Pinpoint the cell where the given text exists, returning its (x, y) midpoint coordinate. 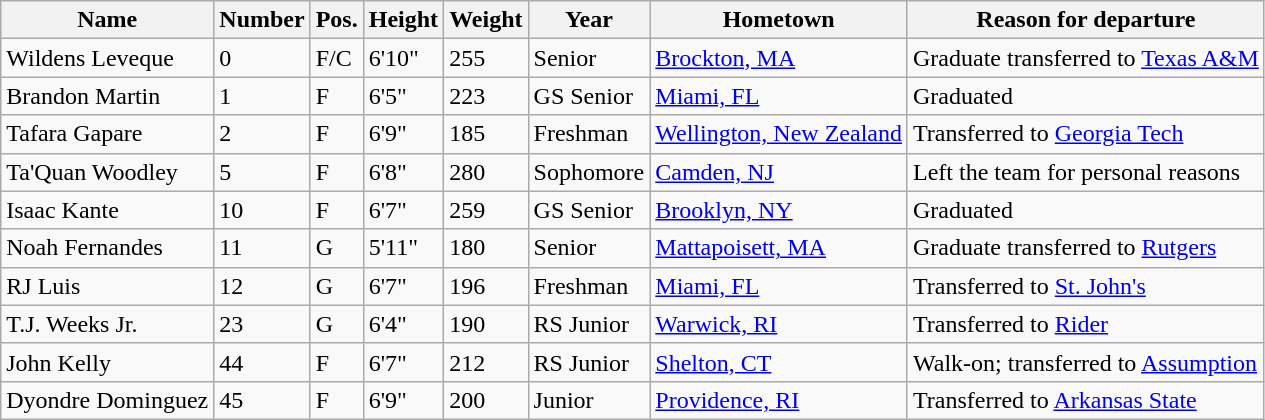
Warwick, RI (779, 324)
Mattapoisett, MA (779, 248)
185 (486, 134)
Camden, NJ (779, 172)
12 (262, 286)
190 (486, 324)
0 (262, 58)
F/C (336, 58)
45 (262, 400)
6'10" (403, 58)
Height (403, 20)
Sophomore (589, 172)
196 (486, 286)
6'8" (403, 172)
Transferred to Rider (1086, 324)
Reason for departure (1086, 20)
11 (262, 248)
Hometown (779, 20)
5 (262, 172)
Transferred to Georgia Tech (1086, 134)
223 (486, 96)
44 (262, 362)
200 (486, 400)
Junior (589, 400)
Graduate transferred to Rutgers (1086, 248)
5'11" (403, 248)
Left the team for personal reasons (1086, 172)
T.J. Weeks Jr. (108, 324)
6'5" (403, 96)
Name (108, 20)
Providence, RI (779, 400)
2 (262, 134)
Dyondre Dominguez (108, 400)
6'4" (403, 324)
Graduate transferred to Texas A&M (1086, 58)
RJ Luis (108, 286)
John Kelly (108, 362)
Transferred to Arkansas State (1086, 400)
Wellington, New Zealand (779, 134)
Wildens Leveque (108, 58)
280 (486, 172)
Weight (486, 20)
Year (589, 20)
Brockton, MA (779, 58)
1 (262, 96)
10 (262, 210)
Brooklyn, NY (779, 210)
Shelton, CT (779, 362)
Brandon Martin (108, 96)
180 (486, 248)
259 (486, 210)
23 (262, 324)
Walk-on; transferred to Assumption (1086, 362)
Pos. (336, 20)
Noah Fernandes (108, 248)
Number (262, 20)
Isaac Kante (108, 210)
Transferred to St. John's (1086, 286)
212 (486, 362)
255 (486, 58)
Tafara Gapare (108, 134)
Ta'Quan Woodley (108, 172)
